Identify which cell holds the provided text, then report its (X, Y) central coordinate. 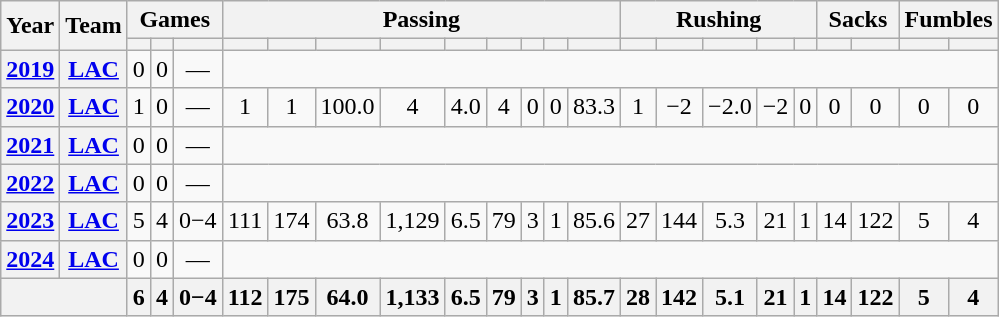
6 (138, 297)
112 (245, 297)
Sacks (858, 20)
2023 (30, 221)
5.3 (730, 221)
144 (680, 221)
85.7 (594, 297)
2019 (30, 69)
63.8 (348, 221)
1,133 (412, 297)
2021 (30, 145)
2024 (30, 259)
175 (292, 297)
2022 (30, 183)
2020 (30, 107)
111 (245, 221)
174 (292, 221)
Passing (421, 20)
28 (638, 297)
Games (174, 20)
Rushing (718, 20)
−2.0 (730, 107)
27 (638, 221)
1,129 (412, 221)
Year (30, 26)
64.0 (348, 297)
4.0 (466, 107)
142 (680, 297)
Team (94, 26)
100.0 (348, 107)
85.6 (594, 221)
5.1 (730, 297)
83.3 (594, 107)
Fumbles (948, 20)
